Return the (X, Y) coordinate for the center point of the cell that contains the specified text.  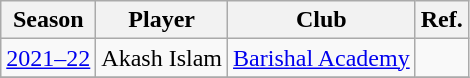
Club (322, 20)
Barishal Academy (322, 58)
Akash Islam (162, 58)
Player (162, 20)
Season (48, 20)
Ref. (442, 20)
2021–22 (48, 58)
